Output the (x, y) coordinate of the center of the cell containing the given text.  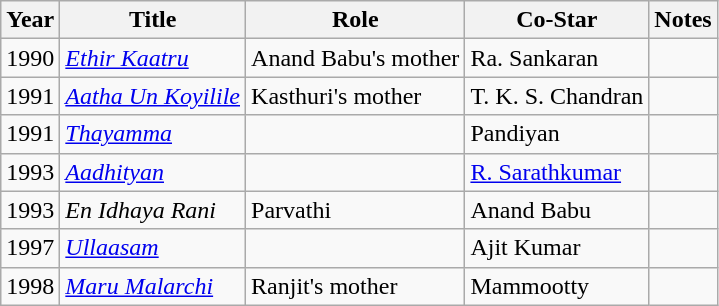
Mammootty (557, 286)
En Idhaya Rani (153, 210)
1990 (30, 58)
T. K. S. Chandran (557, 96)
Maru Malarchi (153, 286)
Pandiyan (557, 134)
Aadhityan (153, 172)
Notes (683, 20)
Aatha Un Koyilile (153, 96)
Ra. Sankaran (557, 58)
Ajit Kumar (557, 248)
Co-Star (557, 20)
1998 (30, 286)
Ranjit's mother (356, 286)
Ullaasam (153, 248)
1997 (30, 248)
Title (153, 20)
R. Sarathkumar (557, 172)
Anand Babu (557, 210)
Ethir Kaatru (153, 58)
Role (356, 20)
Thayamma (153, 134)
Anand Babu's mother (356, 58)
Year (30, 20)
Kasthuri's mother (356, 96)
Parvathi (356, 210)
